Find where the given text appears and provide that cell's center as [X, Y] coordinate. 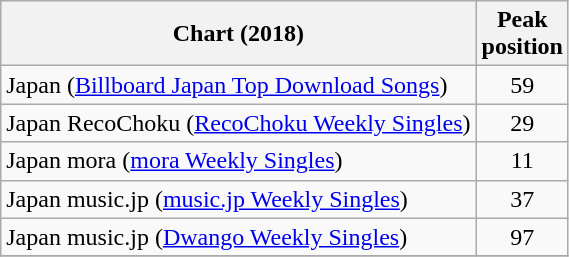
97 [522, 237]
Chart (2018) [238, 34]
Japan mora (mora Weekly Singles) [238, 161]
11 [522, 161]
Japan RecoChoku (RecoChoku Weekly Singles) [238, 123]
Japan (Billboard Japan Top Download Songs) [238, 85]
37 [522, 199]
59 [522, 85]
Japan music.jp (Dwango Weekly Singles) [238, 237]
29 [522, 123]
Japan music.jp (music.jp Weekly Singles) [238, 199]
Peakposition [522, 34]
